Search for the cell housing the specified text and yield its (X, Y) center coordinate. 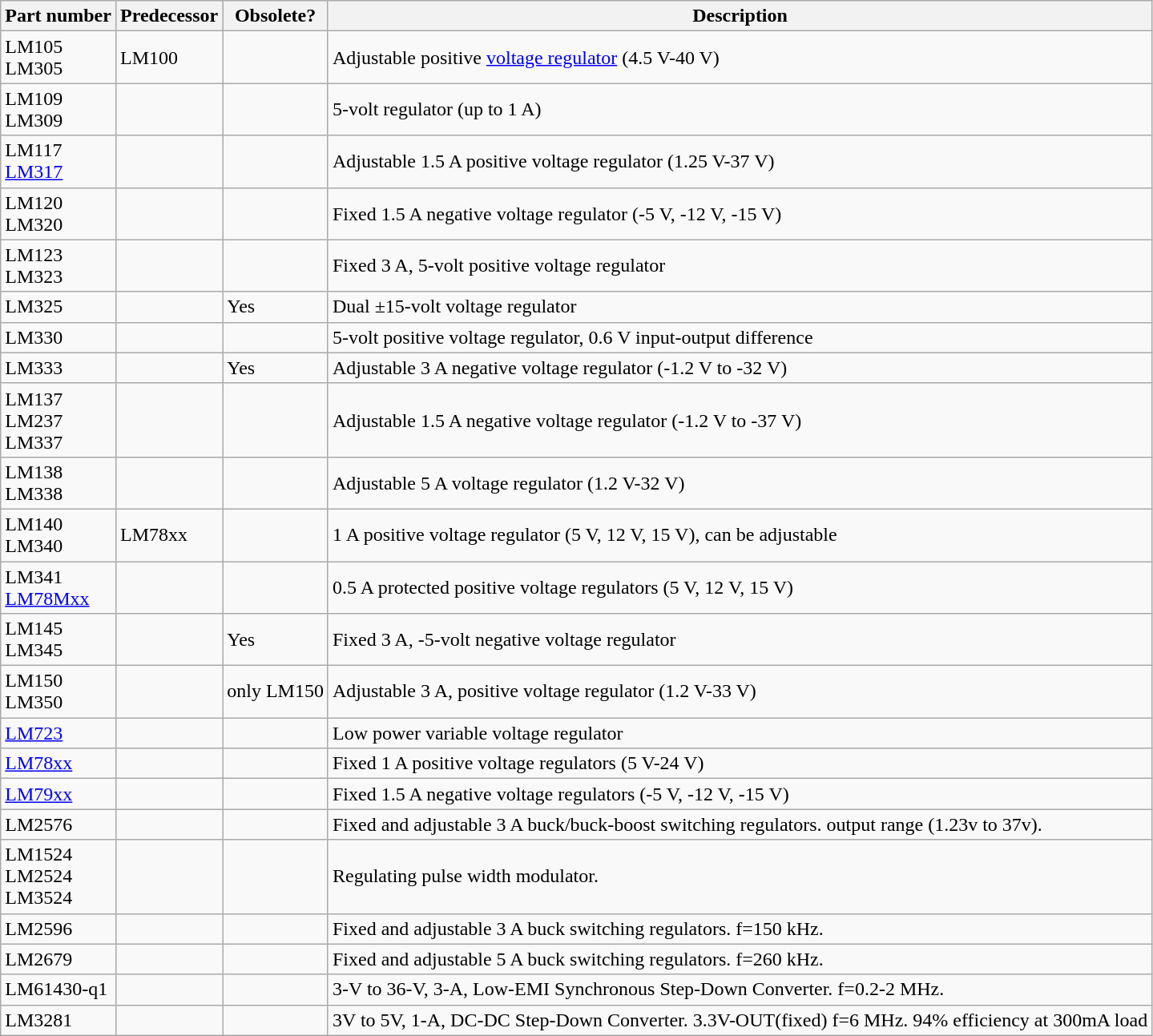
Description (740, 16)
5-volt regulator (up to 1 A) (740, 109)
LM61430-q1 (58, 990)
Regulating pulse width modulator. (740, 877)
Obsolete? (276, 16)
LM120LM320 (58, 213)
3-V to 36-V, 3-A, Low-EMI Synchronous Step-Down Converter. f=0.2-2 MHz. (740, 990)
Fixed and adjustable 5 A buck switching regulators. f=260 kHz. (740, 959)
1 A positive voltage regulator (5 V, 12 V, 15 V), can be adjustable (740, 535)
Predecessor (168, 16)
Fixed 1 A positive voltage regulators (5 V-24 V) (740, 764)
LM341LM78Mxx (58, 587)
Adjustable 1.5 A negative voltage regulator (-1.2 V to -37 V) (740, 420)
Fixed 3 A, 5-volt positive voltage regulator (740, 266)
LM3281 (58, 1020)
LM150LM350 (58, 692)
Fixed 1.5 A negative voltage regulator (-5 V, -12 V, -15 V) (740, 213)
LM1524 LM2524 LM3524 (58, 877)
LM137 LM237LM337 (58, 420)
Fixed and adjustable 3 A buck switching regulators. f=150 kHz. (740, 929)
Part number (58, 16)
Fixed and adjustable 3 A buck/buck-boost switching regulators. output range (1.23v to 37v). (740, 824)
Adjustable 1.5 A positive voltage regulator (1.25 V-37 V) (740, 162)
LM325 (58, 307)
LM105LM305 (58, 58)
LM330 (58, 337)
Adjustable 5 A voltage regulator (1.2 V-32 V) (740, 482)
LM138LM338 (58, 482)
LM79xx (58, 794)
Fixed 3 A, -5-volt negative voltage regulator (740, 639)
LM333 (58, 368)
Dual ±15-volt voltage regulator (740, 307)
Adjustable 3 A negative voltage regulator (-1.2 V to -32 V) (740, 368)
LM123LM323 (58, 266)
Low power variable voltage regulator (740, 733)
Fixed 1.5 A negative voltage regulators (-5 V, -12 V, -15 V) (740, 794)
LM100 (168, 58)
LM2596 (58, 929)
LM140LM340 (58, 535)
LM109LM309 (58, 109)
LM723 (58, 733)
5-volt positive voltage regulator, 0.6 V input-output difference (740, 337)
LM2576 (58, 824)
only LM150 (276, 692)
Adjustable positive voltage regulator (4.5 V-40 V) (740, 58)
3V to 5V, 1-A, DC-DC Step-Down Converter. 3.3V-OUT(fixed) f=6 MHz. 94% efficiency at 300mA load (740, 1020)
LM145LM345 (58, 639)
LM2679 (58, 959)
0.5 A protected positive voltage regulators (5 V, 12 V, 15 V) (740, 587)
LM117LM317 (58, 162)
Adjustable 3 A, positive voltage regulator (1.2 V-33 V) (740, 692)
